Capture the cell that displays the provided text and extract its [X, Y] central coordinate. 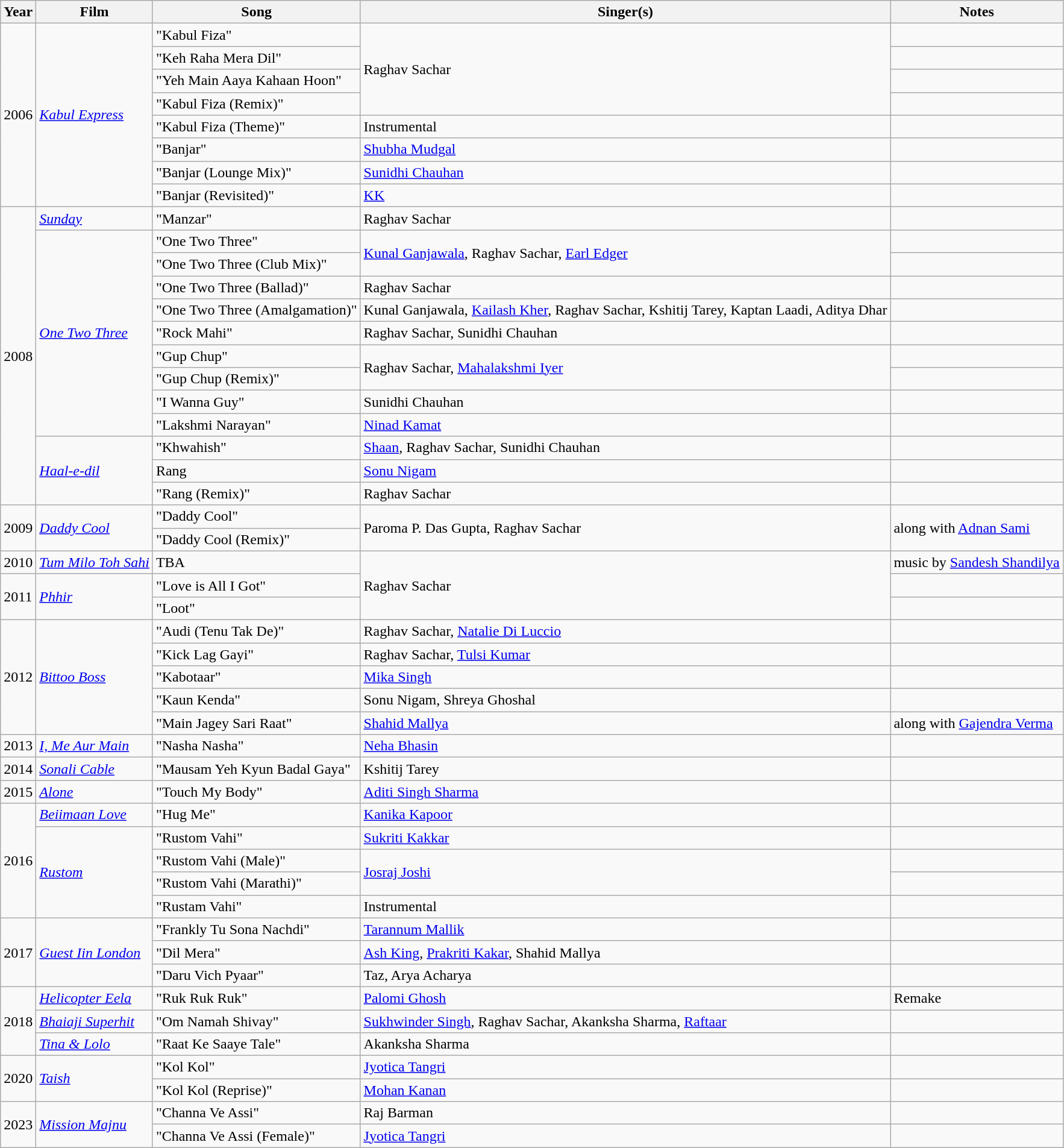
"Ruk Ruk Ruk" [257, 998]
"Frankly Tu Sona Nachdi" [257, 929]
2010 [18, 562]
"Mausam Yeh Kyun Badal Gaya" [257, 769]
Bittoo Boss [95, 677]
"Raat Ke Saaye Tale" [257, 1044]
Remake [977, 998]
Sonu Nigam [625, 471]
"Manzar" [257, 218]
along with Gajendra Verma [977, 723]
Raghav Sachar, Sunidhi Chauhan [625, 333]
"Rustom Vahi" [257, 838]
2023 [18, 1124]
Beiimaan Love [95, 815]
"Rang (Remix)" [257, 494]
"Channa Ve Assi (Female)" [257, 1136]
"Daru Vich Pyaar" [257, 975]
"Nasha Nasha" [257, 746]
Film [95, 12]
"Kick Lag Gayi" [257, 654]
Taish [95, 1079]
2015 [18, 792]
2008 [18, 356]
Sunday [95, 218]
"Gup Chup" [257, 356]
Akanksha Sharma [625, 1044]
Mission Majnu [95, 1124]
2012 [18, 677]
"Kabotaar" [257, 677]
Notes [977, 12]
Kunal Ganjawala, Kailash Kher, Raghav Sachar, Kshitij Tarey, Kaptan Laadi, Aditya Dhar [625, 310]
"Main Jagey Sari Raat" [257, 723]
2018 [18, 1021]
"Love is All I Got" [257, 585]
along with Adnan Sami [977, 528]
"Keh Raha Mera Dil" [257, 58]
"Yeh Main Aaya Kahaan Hoon" [257, 81]
"Banjar (Lounge Mix)" [257, 172]
Shaan, Raghav Sachar, Sunidhi Chauhan [625, 448]
"Dil Mera" [257, 952]
2011 [18, 597]
"One Two Three (Ballad)" [257, 287]
Helicopter Eela [95, 998]
Rang [257, 471]
Bhaiaji Superhit [95, 1021]
Aditi Singh Sharma [625, 792]
Josraj Joshi [625, 872]
"Loot" [257, 608]
Kabul Express [95, 115]
"Banjar" [257, 149]
Shahid Mallya [625, 723]
"One Two Three (Amalgamation)" [257, 310]
"Banjar (Revisited)" [257, 195]
Daddy Cool [95, 528]
"One Two Three" [257, 241]
Mika Singh [625, 677]
TBA [257, 562]
"Hug Me" [257, 815]
"I Wanna Guy" [257, 402]
2014 [18, 769]
2006 [18, 115]
2020 [18, 1079]
"Touch My Body" [257, 792]
Tarannum Mallik [625, 929]
2016 [18, 861]
"Khwahish" [257, 448]
"Audi (Tenu Tak De)" [257, 631]
Raghav Sachar, Natalie Di Luccio [625, 631]
Tum Milo Toh Sahi [95, 562]
Rustom [95, 872]
Paroma P. Das Gupta, Raghav Sachar [625, 528]
Haal-e-dil [95, 471]
Kunal Ganjawala, Raghav Sachar, Earl Edger [625, 252]
Tina & Lolo [95, 1044]
"Daddy Cool (Remix)" [257, 539]
"Rustom Vahi (Marathi)" [257, 883]
"Kabul Fiza (Theme)" [257, 127]
"Kol Kol (Reprise)" [257, 1090]
Guest Iin London [95, 952]
"Lakshmi Narayan" [257, 425]
KK [625, 195]
Sonu Nigam, Shreya Ghoshal [625, 700]
Year [18, 12]
Neha Bhasin [625, 746]
I, Me Aur Main [95, 746]
"Om Namah Shivay" [257, 1021]
"One Two Three (Club Mix)" [257, 264]
2013 [18, 746]
Kshitij Tarey [625, 769]
Mohan Kanan [625, 1090]
2009 [18, 528]
Raj Barman [625, 1113]
"Channa Ve Assi" [257, 1113]
Raghav Sachar, Tulsi Kumar [625, 654]
"Rustam Vahi" [257, 906]
"Kaun Kenda" [257, 700]
2017 [18, 952]
"Kabul Fiza (Remix)" [257, 104]
Alone [95, 792]
Phhir [95, 597]
One Two Three [95, 333]
Taz, Arya Acharya [625, 975]
Sonali Cable [95, 769]
Ash King, Prakriti Kakar, Shahid Mallya [625, 952]
Singer(s) [625, 12]
"Kabul Fiza" [257, 35]
"Kol Kol" [257, 1067]
Song [257, 12]
Ninad Kamat [625, 425]
Sukriti Kakkar [625, 838]
"Gup Chup (Remix)" [257, 379]
"Rock Mahi" [257, 333]
Kanika Kapoor [625, 815]
Sukhwinder Singh, Raghav Sachar, Akanksha Sharma, Raftaar [625, 1021]
"Daddy Cool" [257, 516]
music by Sandesh Shandilya [977, 562]
"Rustom Vahi (Male)" [257, 861]
Shubha Mudgal [625, 149]
Palomi Ghosh [625, 998]
Raghav Sachar, Mahalakshmi Iyer [625, 368]
